Return the [x, y] coordinate for the center point of the cell that contains the specified text.  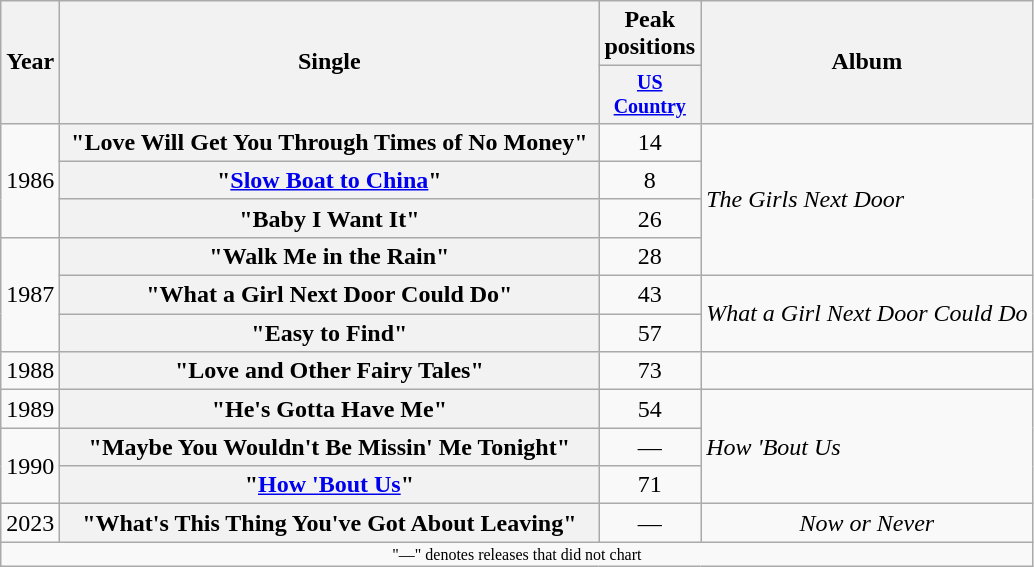
71 [650, 485]
"Love and Other Fairy Tales" [330, 371]
"—" denotes releases that did not chart [517, 554]
"Love Will Get You Through Times of No Money" [330, 142]
"Slow Boat to China" [330, 180]
Single [330, 62]
"Easy to Find" [330, 333]
1990 [30, 466]
Album [867, 62]
1989 [30, 409]
"Walk Me in the Rain" [330, 256]
"How 'Bout Us" [330, 485]
"Maybe You Wouldn't Be Missin' Me Tonight" [330, 447]
14 [650, 142]
73 [650, 371]
The Girls Next Door [867, 199]
1987 [30, 294]
26 [650, 218]
"He's Gotta Have Me" [330, 409]
8 [650, 180]
Peakpositions [650, 34]
Now or Never [867, 523]
Year [30, 62]
"What a Girl Next Door Could Do" [330, 295]
54 [650, 409]
28 [650, 256]
1988 [30, 371]
What a Girl Next Door Could Do [867, 314]
"Baby I Want It" [330, 218]
1986 [30, 180]
US Country [650, 94]
How 'Bout Us [867, 447]
"What's This Thing You've Got About Leaving" [330, 523]
57 [650, 333]
2023 [30, 523]
43 [650, 295]
